Return (x, y) of the center of cell containing provided text 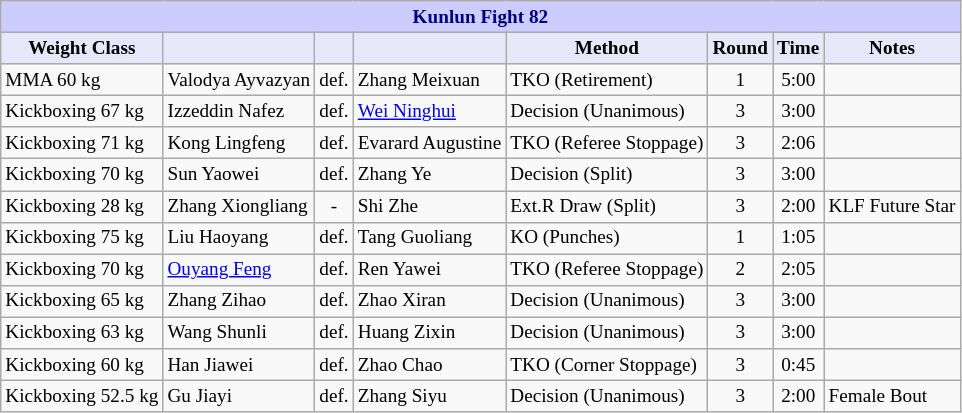
2 (740, 270)
Zhao Chao (430, 365)
Zhang Zihao (239, 301)
Liu Haoyang (239, 238)
Kickboxing 67 kg (82, 111)
- (334, 206)
Kickboxing 63 kg (82, 333)
Tang Guoliang (430, 238)
Evarard Augustine (430, 143)
Ren Yawei (430, 270)
KO (Punches) (607, 238)
Ouyang Feng (239, 270)
1:05 (798, 238)
Decision (Split) (607, 175)
Zhang Ye (430, 175)
Kunlun Fight 82 (480, 17)
Weight Class (82, 48)
Kickboxing 60 kg (82, 365)
Kickboxing 52.5 kg (82, 396)
Kickboxing 65 kg (82, 301)
Han Jiawei (239, 365)
Gu Jiayi (239, 396)
TKO (Retirement) (607, 80)
Time (798, 48)
Kickboxing 71 kg (82, 143)
Zhang Meixuan (430, 80)
TKO (Corner Stoppage) (607, 365)
Sun Yaowei (239, 175)
Kong Lingfeng (239, 143)
Notes (892, 48)
0:45 (798, 365)
Izzeddin Nafez (239, 111)
2:05 (798, 270)
Zhao Xiran (430, 301)
Huang Zixin (430, 333)
Kickboxing 28 kg (82, 206)
Zhang Siyu (430, 396)
2:06 (798, 143)
Female Bout (892, 396)
MMA 60 kg (82, 80)
Shi Zhe (430, 206)
Kickboxing 75 kg (82, 238)
Valodya Ayvazyan (239, 80)
Ext.R Draw (Split) (607, 206)
Method (607, 48)
Round (740, 48)
Wang Shunli (239, 333)
5:00 (798, 80)
Wei Ninghui (430, 111)
KLF Future Star (892, 206)
Zhang Xiongliang (239, 206)
